Locate the cell with the specified text and output its (x, y) center coordinate. 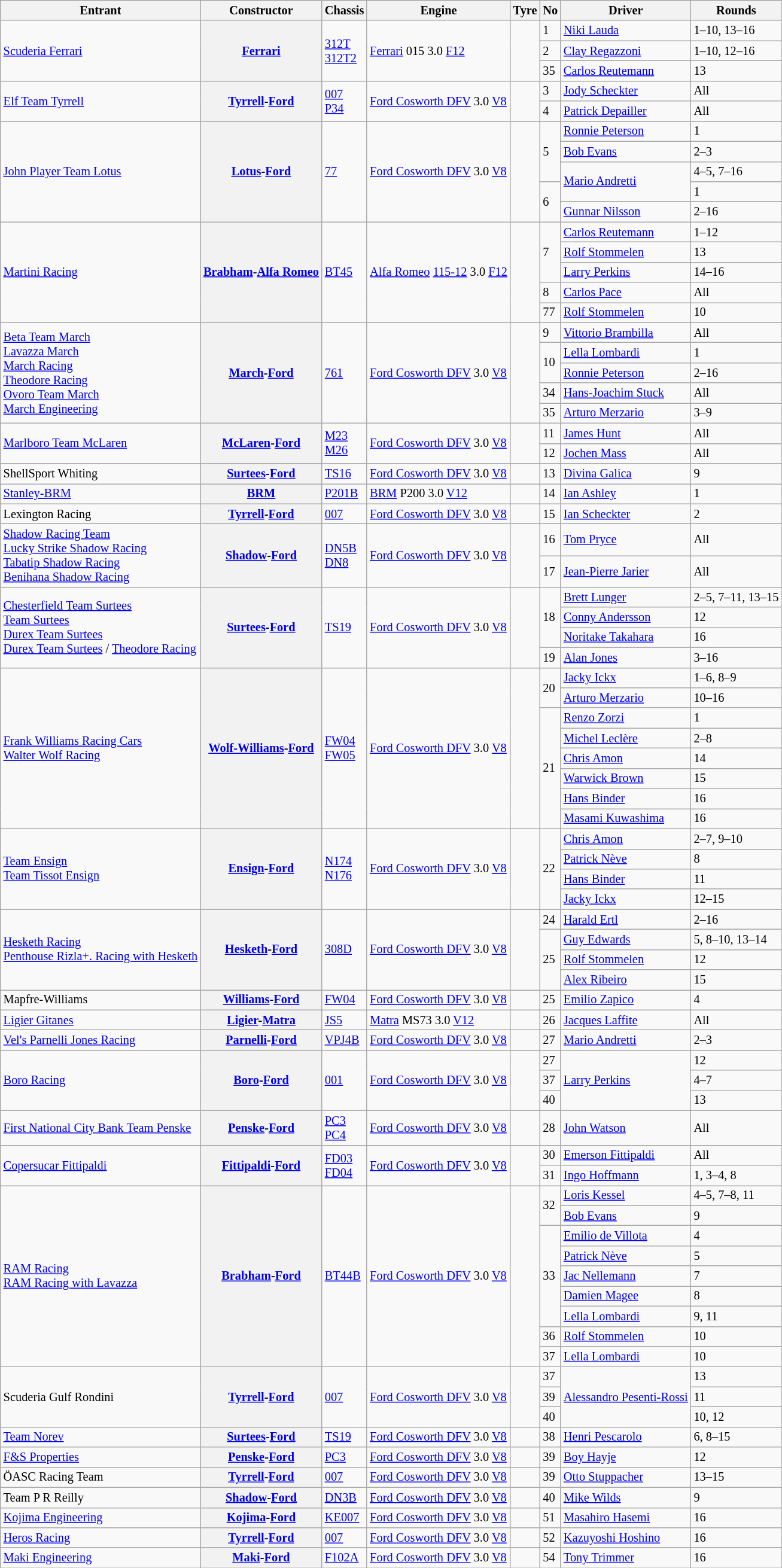
Alfa Romeo 115-12 3.0 F12 (438, 272)
2–7, 9–10 (737, 839)
3–16 (737, 657)
F102A (345, 1558)
Emerson Fittipaldi (626, 1155)
March-Ford (261, 373)
38 (550, 1437)
M23M26 (345, 443)
Team Norev (101, 1437)
24 (550, 920)
Driver (626, 10)
Masami Kuwashima (626, 818)
4–5, 7–8, 11 (737, 1195)
Ensign-Ford (261, 869)
PC3 (345, 1457)
Niki Lauda (626, 31)
Jacques Laffite (626, 1020)
Copersucar Fittipaldi (101, 1165)
Guy Edwards (626, 939)
Scuderia Gulf Rondini (101, 1396)
3–9 (737, 413)
Michel Leclère (626, 738)
Kojima-Ford (261, 1518)
2–8 (737, 738)
Ligier Gitanes (101, 1020)
First National City Bank Team Penske (101, 1128)
John Player Team Lotus (101, 171)
Patrick Depailler (626, 111)
19 (550, 657)
20 (550, 688)
10–16 (737, 698)
1–6, 8–9 (737, 678)
Hans-Joachim Stuck (626, 393)
Maki Engineering (101, 1558)
6 (550, 201)
BRM P200 3.0 V12 (438, 494)
22 (550, 869)
Loris Kessel (626, 1195)
JS5 (345, 1020)
Alan Jones (626, 657)
Hesketh-Ford (261, 950)
TS16 (345, 473)
Jody Scheckter (626, 91)
761 (345, 373)
Team Ensign Team Tissot Ensign (101, 869)
Kojima Engineering (101, 1518)
1–10, 13–16 (737, 31)
1, 3–4, 8 (737, 1175)
34 (550, 393)
Team P R Reilly (101, 1497)
51 (550, 1518)
001 (345, 1080)
4–5, 7–16 (737, 172)
18 (550, 617)
PC3PC4 (345, 1128)
Engine (438, 10)
Tony Trimmer (626, 1558)
Hesketh Racing Penthouse Rizla+. Racing with Hesketh (101, 950)
Boro-Ford (261, 1080)
Parnelli-Ford (261, 1040)
4–7 (737, 1080)
Frank Williams Racing Cars Walter Wolf Racing (101, 748)
Jac Nellemann (626, 1276)
Constructor (261, 10)
BT44B (345, 1275)
Vittorio Brambilla (626, 333)
30 (550, 1155)
Rounds (737, 10)
Martini Racing (101, 272)
5, 8–10, 13–14 (737, 939)
3 (550, 91)
Lotus-Ford (261, 171)
31 (550, 1175)
Warwick Brown (626, 778)
2–5, 7–11, 13–15 (737, 597)
Ferrari 015 3.0 F12 (438, 50)
9, 11 (737, 1316)
Renzo Zorzi (626, 718)
RAM Racing RAM Racing with Lavazza (101, 1275)
Wolf-Williams-Ford (261, 748)
Ingo Hoffmann (626, 1175)
Tom Pryce (626, 540)
Emilio de Villota (626, 1235)
DN5BDN8 (345, 555)
33 (550, 1275)
McLaren-Ford (261, 443)
Chassis (345, 10)
N174N176 (345, 869)
Brabham-Alfa Romeo (261, 272)
ÖASC Racing Team (101, 1477)
FW04 (345, 1000)
007P34 (345, 101)
Vel's Parnelli Jones Racing (101, 1040)
Mapfre-Williams (101, 1000)
FW04FW05 (345, 748)
Boro Racing (101, 1080)
Emilio Zapico (626, 1000)
Heros Racing (101, 1537)
No (550, 10)
Kazuyoshi Hoshino (626, 1537)
Boy Hayje (626, 1457)
Brett Lunger (626, 597)
10, 12 (737, 1417)
26 (550, 1020)
54 (550, 1558)
Williams-Ford (261, 1000)
312T312T2 (345, 50)
Alex Ribeiro (626, 980)
32 (550, 1205)
Gunnar Nilsson (626, 212)
Scuderia Ferrari (101, 50)
Conny Andersson (626, 617)
James Hunt (626, 433)
BT45 (345, 272)
Harald Ertl (626, 920)
1–12 (737, 232)
BRM (261, 494)
Damien Magee (626, 1296)
Maki-Ford (261, 1558)
John Watson (626, 1128)
Beta Team March Lavazza March March Racing Theodore Racing Ovoro Team March March Engineering (101, 373)
Henri Pescarolo (626, 1437)
36 (550, 1336)
Elf Team Tyrrell (101, 101)
Brabham-Ford (261, 1275)
Jean-Pierre Jarier (626, 571)
DN3B (345, 1497)
Tyre (525, 10)
1–10, 12–16 (737, 51)
Lexington Racing (101, 514)
Carlos Pace (626, 293)
308D (345, 950)
Alessandro Pesenti-Rossi (626, 1396)
KE007 (345, 1518)
Ian Ashley (626, 494)
52 (550, 1537)
17 (550, 571)
12–15 (737, 899)
Stanley-BRM (101, 494)
6, 8–15 (737, 1437)
21 (550, 768)
Noritake Takahara (626, 637)
Shadow Racing Team Lucky Strike Shadow Racing Tabatip Shadow Racing Benihana Shadow Racing (101, 555)
Entrant (101, 10)
ShellSport Whiting (101, 473)
Ian Scheckter (626, 514)
P201B (345, 494)
Clay Regazzoni (626, 51)
Marlboro Team McLaren (101, 443)
Chesterfield Team Surtees Team Surtees Durex Team Surtees Durex Team Surtees / Theodore Racing (101, 627)
VPJ4B (345, 1040)
13–15 (737, 1477)
Ferrari (261, 50)
Fittipaldi-Ford (261, 1165)
14–16 (737, 272)
F&S Properties (101, 1457)
Jochen Mass (626, 453)
Masahiro Hasemi (626, 1518)
Ligier-Matra (261, 1020)
Divina Galica (626, 473)
Otto Stuppacher (626, 1477)
Mike Wilds (626, 1497)
28 (550, 1128)
Matra MS73 3.0 V12 (438, 1020)
FD03FD04 (345, 1165)
